Locate the cell with the specified text and output its [X, Y] center coordinate. 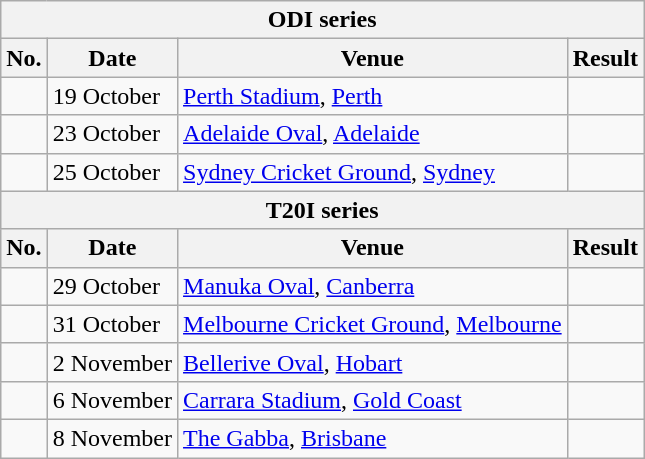
2 November [112, 362]
Perth Stadium, Perth [373, 96]
Manuka Oval, Canberra [373, 286]
Sydney Cricket Ground, Sydney [373, 172]
The Gabba, Brisbane [373, 438]
8 November [112, 438]
Melbourne Cricket Ground, Melbourne [373, 324]
Bellerive Oval, Hobart [373, 362]
19 October [112, 96]
ODI series [322, 20]
T20I series [322, 210]
25 October [112, 172]
6 November [112, 400]
31 October [112, 324]
29 October [112, 286]
23 October [112, 134]
Adelaide Oval, Adelaide [373, 134]
Carrara Stadium, Gold Coast [373, 400]
